Return the (X, Y) coordinate for the center point of the cell that contains the specified text.  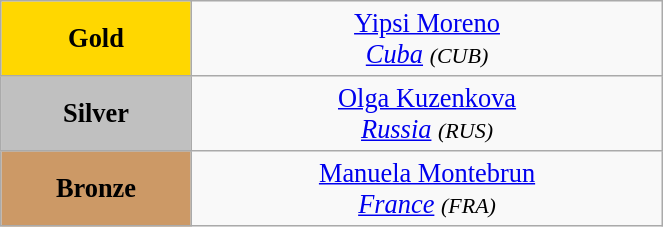
Yipsi MorenoCuba (CUB) (427, 38)
Olga KuzenkovaRussia (RUS) (427, 112)
Gold (96, 38)
Bronze (96, 188)
Manuela MontebrunFrance (FRA) (427, 188)
Silver (96, 112)
